From the cell containing the given text, extract its center point as (x, y) coordinate. 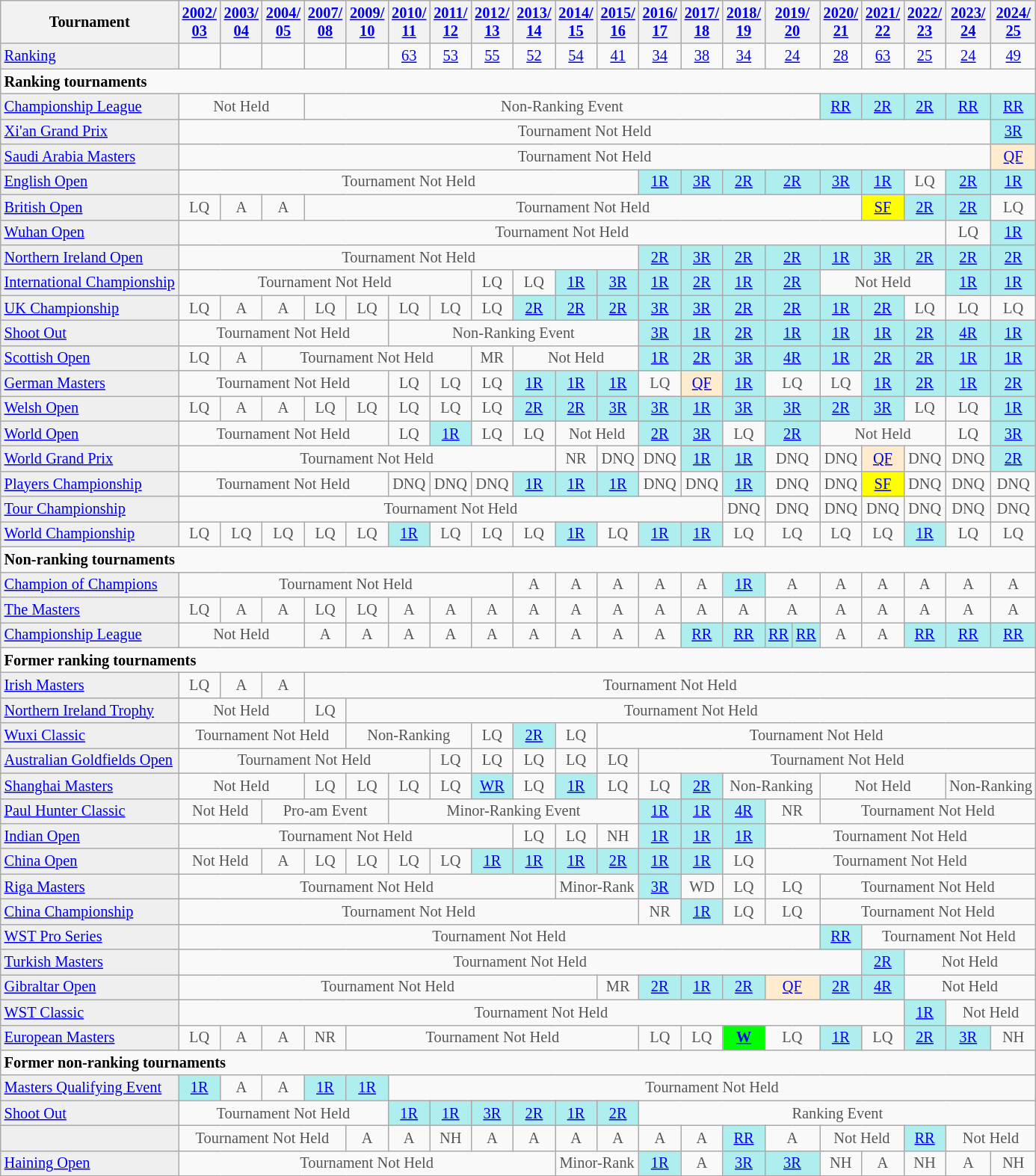
2016/17 (660, 22)
Shanghai Masters (90, 786)
Indian Open (90, 836)
Former ranking tournaments (519, 660)
China Open (90, 861)
2017/18 (702, 22)
52 (534, 56)
41 (618, 56)
WR (492, 786)
English Open (90, 182)
WD (702, 887)
Pro-am Event (325, 811)
Gibraltar Open (90, 987)
2020/21 (841, 22)
2012/13 (492, 22)
Xi'an Grand Prix (90, 132)
2007/08 (325, 22)
World Championship (90, 534)
WST Classic (90, 1012)
Ranking tournaments (519, 81)
Northern Ireland Trophy (90, 710)
Haining Open (90, 1163)
Tour Championship (90, 509)
Ranking (90, 56)
2013/14 (534, 22)
Non-ranking tournaments (519, 559)
2015/16 (618, 22)
2022/23 (925, 22)
Wuhan Open (90, 233)
2003/04 (241, 22)
54 (576, 56)
2024/25 (1013, 22)
Riga Masters (90, 887)
The Masters (90, 609)
2010/11 (409, 22)
WST Pro Series (90, 937)
Irish Masters (90, 685)
Champion of Champions (90, 585)
2002/03 (200, 22)
Former non-ranking tournaments (519, 1062)
2009/10 (367, 22)
28 (841, 56)
Masters Qualifying Event (90, 1088)
Saudi Arabia Masters (90, 157)
Northern Ireland Open (90, 257)
European Masters (90, 1038)
Turkish Masters (90, 962)
Tournament (90, 22)
China Championship (90, 911)
Scottish Open (90, 358)
World Grand Prix (90, 458)
2014/15 (576, 22)
2004/05 (283, 22)
2019/20 (792, 22)
British Open (90, 207)
2021/22 (883, 22)
Australian Goldfields Open (90, 760)
Paul Hunter Classic (90, 811)
Minor-Ranking Event (514, 811)
Ranking Event (837, 1113)
W (744, 1038)
55 (492, 56)
Wuxi Classic (90, 736)
49 (1013, 56)
Players Championship (90, 484)
2011/12 (450, 22)
38 (702, 56)
Welsh Open (90, 408)
International Championship (90, 283)
World Open (90, 434)
53 (450, 56)
2018/19 (744, 22)
25 (925, 56)
UK Championship (90, 308)
German Masters (90, 384)
2023/24 (968, 22)
